Return the (x, y) coordinate for the center point of the cell that contains the specified text.  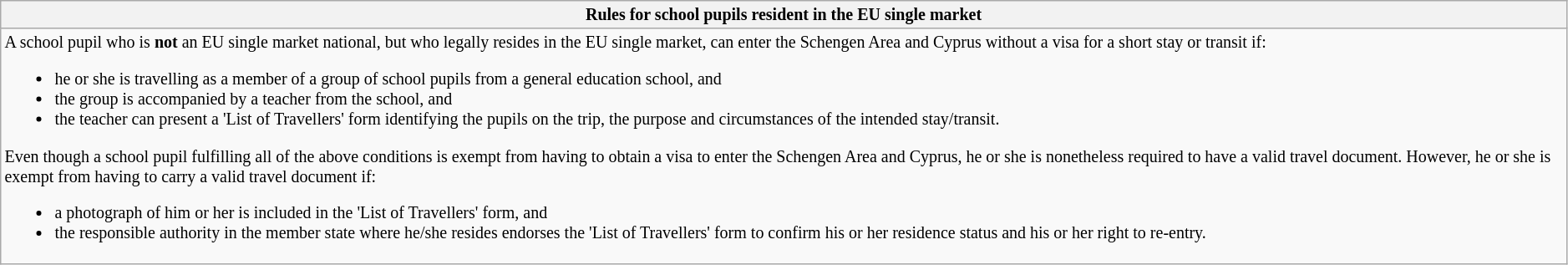
Rules for school pupils resident in the EU single market (784, 15)
